Return [X, Y] of the center of cell containing provided text 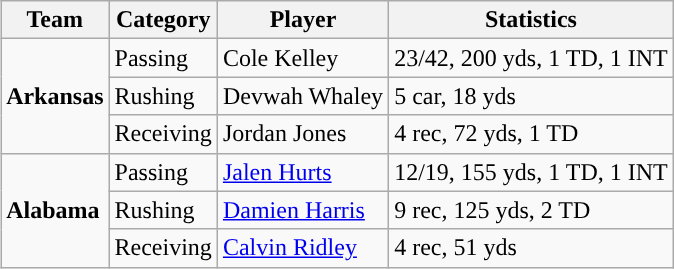
Calvin Ridley [302, 248]
Damien Harris [302, 210]
Player [302, 20]
Category [163, 20]
Team [55, 20]
Statistics [532, 20]
Jordan Jones [302, 134]
4 rec, 72 yds, 1 TD [532, 134]
4 rec, 51 yds [532, 248]
23/42, 200 yds, 1 TD, 1 INT [532, 58]
Cole Kelley [302, 58]
5 car, 18 yds [532, 96]
Jalen Hurts [302, 172]
Devwah Whaley [302, 96]
Arkansas [55, 96]
12/19, 155 yds, 1 TD, 1 INT [532, 172]
Alabama [55, 210]
9 rec, 125 yds, 2 TD [532, 210]
